Determine the (X, Y) coordinate at the center of the cell enclosing the given text.  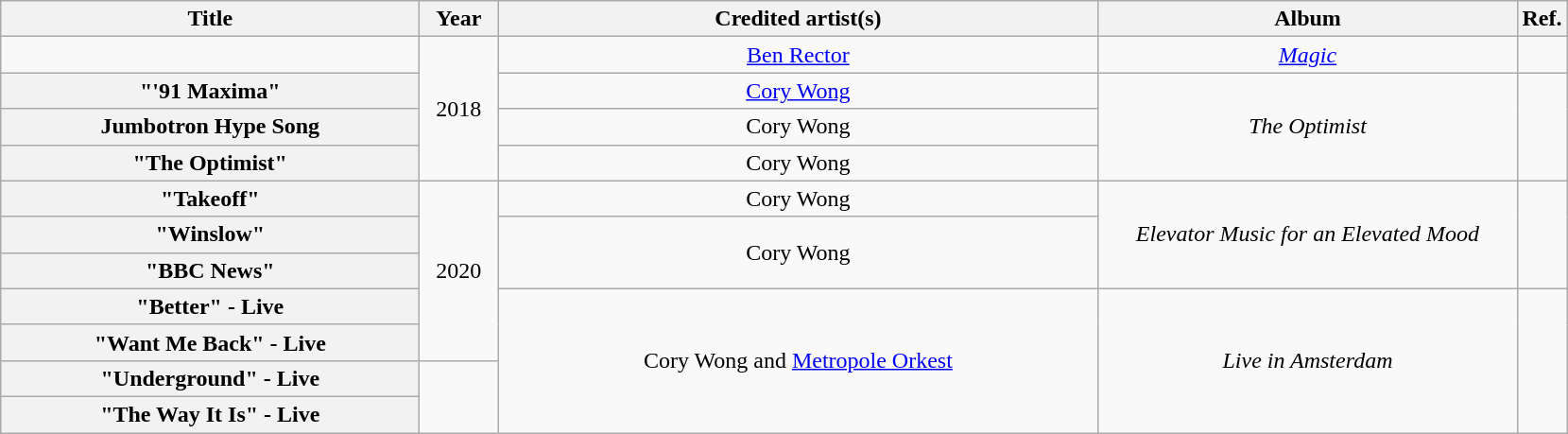
Live in Amsterdam (1308, 360)
"Winslow" (210, 234)
Magic (1308, 55)
The Optimist (1308, 127)
"Takeoff" (210, 199)
"The Optimist" (210, 163)
Cory Wong and Metropole Orkest (798, 360)
Album (1308, 19)
"BBC News" (210, 270)
Jumbotron Hype Song (210, 127)
Elevator Music for an Elevated Mood (1308, 234)
2018 (459, 109)
Credited artist(s) (798, 19)
"'91 Maxima" (210, 91)
Ref. (1542, 19)
Title (210, 19)
"Underground" - Live (210, 378)
Ben Rector (798, 55)
Year (459, 19)
"Better" - Live (210, 306)
"The Way It Is" - Live (210, 414)
2020 (459, 270)
"Want Me Back" - Live (210, 342)
